Pinpoint the cell where the given text exists, returning its (X, Y) midpoint coordinate. 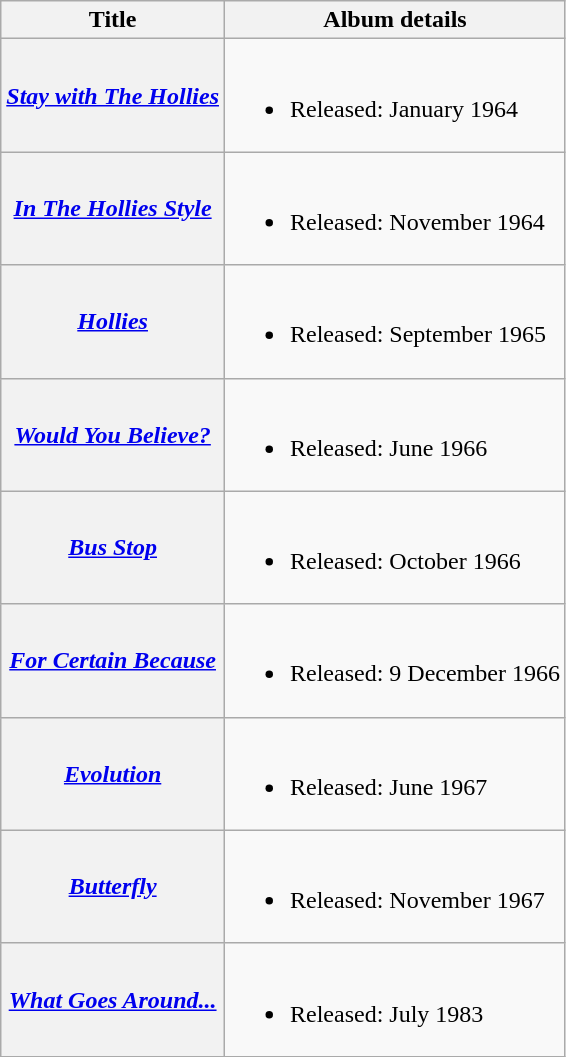
Album details (396, 20)
Released: 9 December 1966 (396, 660)
Stay with The Hollies (113, 96)
Released: July 1983 (396, 1000)
In The Hollies Style (113, 208)
Released: June 1967 (396, 774)
Released: September 1965 (396, 322)
Released: October 1966 (396, 548)
Butterfly (113, 886)
Released: November 1964 (396, 208)
Would You Believe? (113, 434)
Bus Stop (113, 548)
What Goes Around... (113, 1000)
Title (113, 20)
Hollies (113, 322)
Released: November 1967 (396, 886)
Evolution (113, 774)
Released: January 1964 (396, 96)
For Certain Because (113, 660)
Released: June 1966 (396, 434)
